Determine the (x, y) coordinate at the center of the cell enclosing the given text.  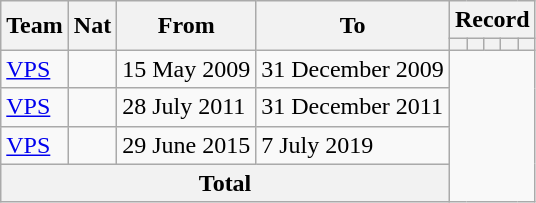
31 December 2009 (353, 69)
To (353, 26)
31 December 2011 (353, 107)
Team (35, 26)
From (186, 26)
Total (226, 183)
Nat (92, 26)
28 July 2011 (186, 107)
Record (492, 20)
7 July 2019 (353, 145)
15 May 2009 (186, 69)
29 June 2015 (186, 145)
